Find where the given text appears and provide that cell's center as (x, y) coordinate. 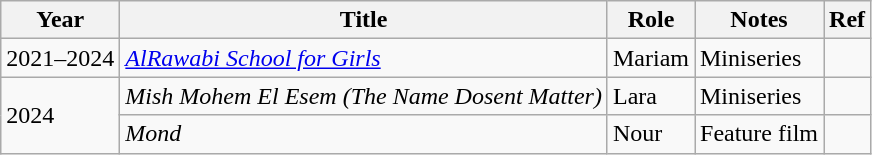
Feature film (758, 134)
Mond (364, 134)
Nour (650, 134)
Title (364, 20)
2024 (60, 115)
Role (650, 20)
AlRawabi School for Girls (364, 58)
Ref (848, 20)
Notes (758, 20)
2021–2024 (60, 58)
Mariam (650, 58)
Mish Mohem El Esem (The Name Dosent Matter) (364, 96)
Year (60, 20)
Lara (650, 96)
